Search for the cell housing the specified text and yield its (X, Y) center coordinate. 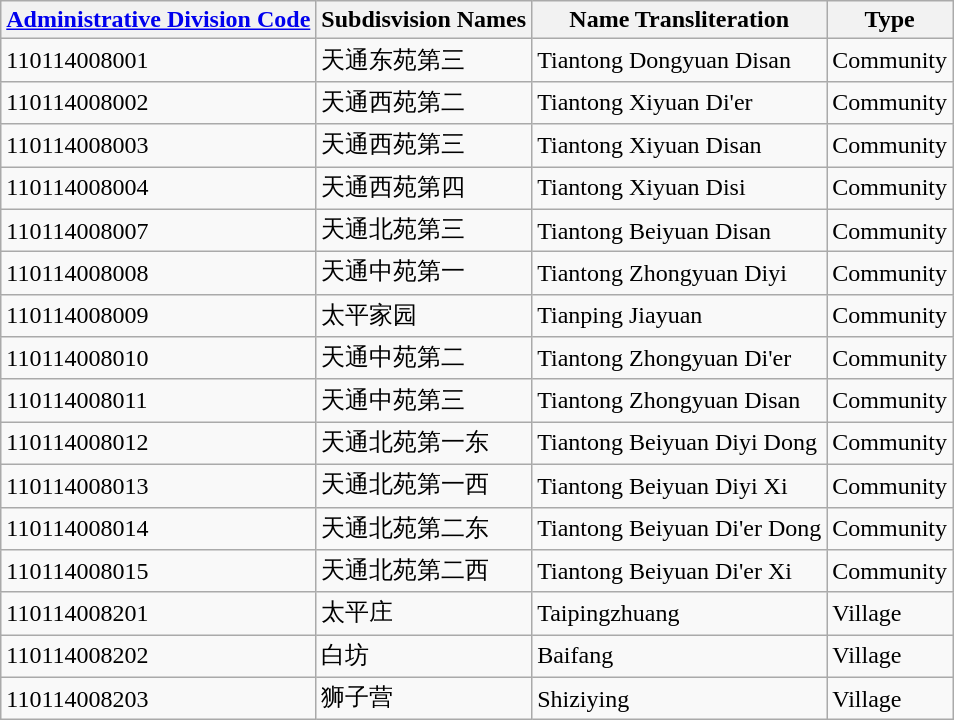
110114008009 (158, 316)
Shiziying (680, 698)
Tiantong Beiyuan Diyi Xi (680, 486)
Subdisvision Names (424, 20)
天通北苑第三 (424, 230)
110114008013 (158, 486)
天通中苑第二 (424, 358)
Baifang (680, 656)
狮子营 (424, 698)
110114008015 (158, 572)
Tiantong Zhongyuan Di'er (680, 358)
110114008014 (158, 528)
太平家园 (424, 316)
110114008202 (158, 656)
Tianping Jiayuan (680, 316)
天通西苑第四 (424, 188)
Tiantong Xiyuan Disan (680, 146)
Administrative Division Code (158, 20)
Tiantong Dongyuan Disan (680, 60)
Taipingzhuang (680, 614)
天通北苑第二东 (424, 528)
太平庄 (424, 614)
白坊 (424, 656)
110114008002 (158, 102)
天通西苑第二 (424, 102)
Tiantong Beiyuan Disan (680, 230)
110114008011 (158, 400)
Tiantong Beiyuan Di'er Xi (680, 572)
天通东苑第三 (424, 60)
110114008008 (158, 274)
Tiantong Beiyuan Di'er Dong (680, 528)
110114008004 (158, 188)
110114008007 (158, 230)
天通北苑第一西 (424, 486)
Tiantong Xiyuan Di'er (680, 102)
天通北苑第一东 (424, 444)
天通中苑第一 (424, 274)
Tiantong Zhongyuan Diyi (680, 274)
110114008012 (158, 444)
110114008003 (158, 146)
天通中苑第三 (424, 400)
110114008203 (158, 698)
Tiantong Xiyuan Disi (680, 188)
Name Transliteration (680, 20)
110114008010 (158, 358)
Type (890, 20)
天通北苑第二西 (424, 572)
110114008001 (158, 60)
110114008201 (158, 614)
Tiantong Beiyuan Diyi Dong (680, 444)
天通西苑第三 (424, 146)
Tiantong Zhongyuan Disan (680, 400)
